Pinpoint the cell where the given text exists, returning its (X, Y) midpoint coordinate. 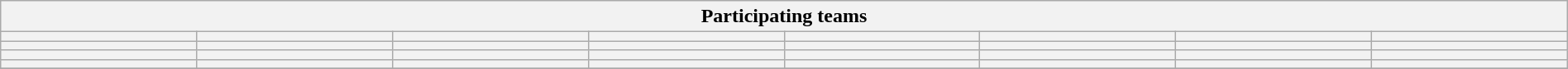
Participating teams (784, 16)
